Detect which cell encompasses the target text, then output its (X, Y) center coordinate. 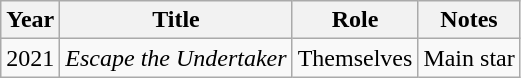
Title (176, 20)
Escape the Undertaker (176, 58)
2021 (30, 58)
Role (355, 20)
Themselves (355, 58)
Year (30, 20)
Main star (469, 58)
Notes (469, 20)
